Return [X, Y] of the center of cell containing provided text 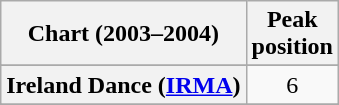
Chart (2003–2004) [124, 34]
6 [292, 85]
Peakposition [292, 34]
Ireland Dance (IRMA) [124, 85]
